Locate the cell with the specified text and output its [x, y] center coordinate. 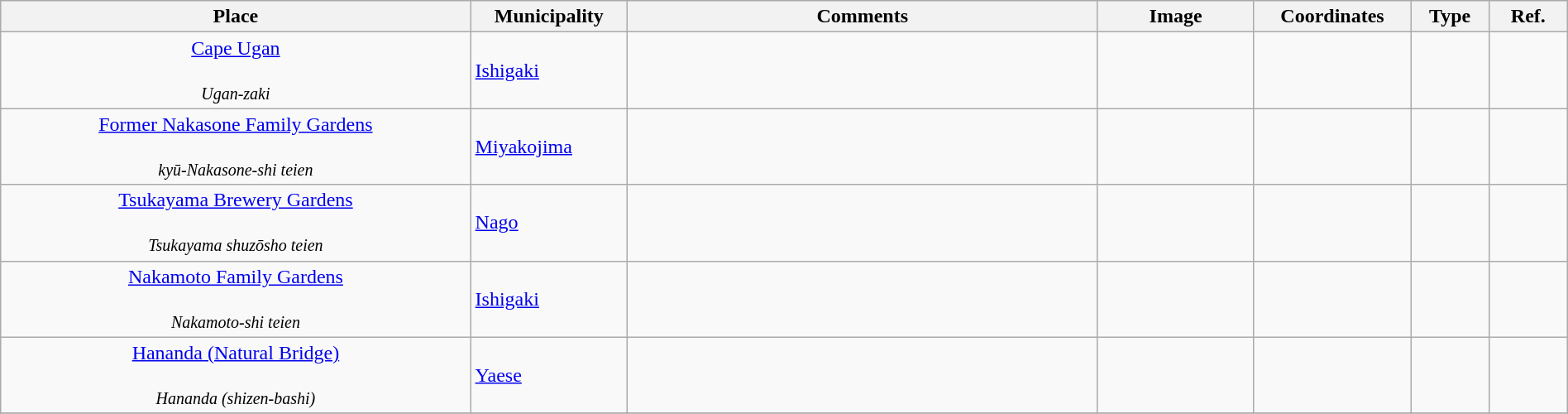
Former Nakasone Family Gardenskyū-Nakasone-shi teien [236, 147]
Type [1451, 17]
Miyakojima [549, 147]
Nakamoto Family GardensNakamoto-shi teien [236, 299]
Ref. [1528, 17]
Nago [549, 223]
Tsukayama Brewery GardensTsukayama shuzōsho teien [236, 223]
Image [1176, 17]
Coordinates [1331, 17]
Comments [863, 17]
Municipality [549, 17]
Hananda (Natural Bridge)Hananda (shizen-bashi) [236, 375]
Yaese [549, 375]
Place [236, 17]
Cape UganUgan-zaki [236, 70]
